From the cell containing the given text, extract its center point as (X, Y) coordinate. 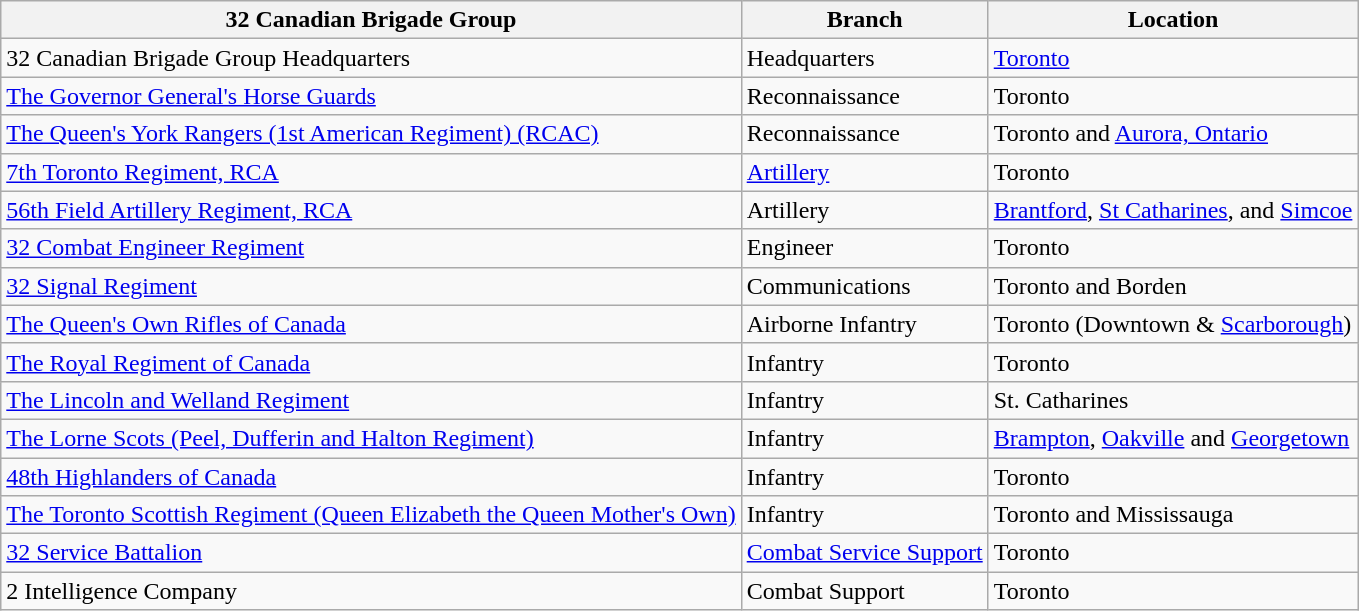
48th Highlanders of Canada (371, 477)
Toronto and Aurora, Ontario (1173, 134)
56th Field Artillery Regiment, RCA (371, 210)
Combat Support (864, 591)
The Royal Regiment of Canada (371, 362)
Brampton, Oakville and Georgetown (1173, 438)
Toronto and Mississauga (1173, 515)
The Queen's York Rangers (1st American Regiment) (RCAC) (371, 134)
The Queen's Own Rifles of Canada (371, 324)
2 Intelligence Company (371, 591)
Toronto (Downtown & Scarborough) (1173, 324)
The Lorne Scots (Peel, Dufferin and Halton Regiment) (371, 438)
Toronto and Borden (1173, 286)
Branch (864, 20)
The Lincoln and Welland Regiment (371, 400)
7th Toronto Regiment, RCA (371, 172)
Brantford, St Catharines, and Simcoe (1173, 210)
32 Combat Engineer Regiment (371, 248)
32 Signal Regiment (371, 286)
St. Catharines (1173, 400)
The Toronto Scottish Regiment (Queen Elizabeth the Queen Mother's Own) (371, 515)
32 Canadian Brigade Group Headquarters (371, 58)
Location (1173, 20)
Airborne Infantry (864, 324)
32 Canadian Brigade Group (371, 20)
Engineer (864, 248)
Communications (864, 286)
The Governor General's Horse Guards (371, 96)
Headquarters (864, 58)
32 Service Battalion (371, 553)
Combat Service Support (864, 553)
